Search for the cell housing the specified text and yield its [x, y] center coordinate. 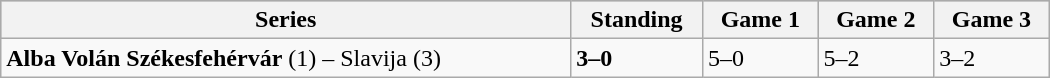
Game 1 [761, 20]
Game 2 [876, 20]
Alba Volán Székesfehérvár (1) – Slavija (3) [286, 58]
5–0 [761, 58]
3–2 [992, 58]
Series [286, 20]
3–0 [637, 58]
Standing [637, 20]
5–2 [876, 58]
Game 3 [992, 20]
